Return the [X, Y] coordinate for the center point of the cell that contains the specified text.  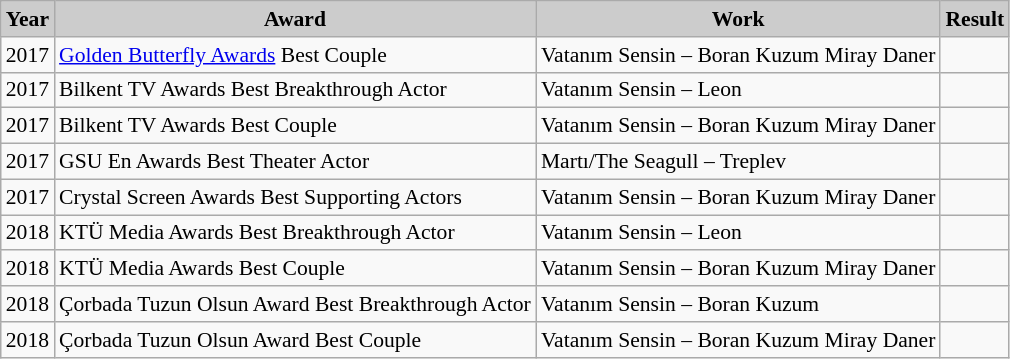
Bilkent TV Awards Best Couple [295, 126]
Çorbada Tuzun Olsun Award Best Breakthrough Actor [295, 304]
Çorbada Tuzun Olsun Award Best Couple [295, 340]
KTÜ Media Awards Best Couple [295, 269]
Martı/The Seagull – Treplev [738, 162]
Work [738, 19]
Result [974, 19]
KTÜ Media Awards Best Breakthrough Actor [295, 233]
Vatanım Sensin – Boran Kuzum [738, 304]
Year [28, 19]
Golden Butterfly Awards Best Couple [295, 55]
GSU En Awards Best Theater Actor [295, 162]
Award [295, 19]
Bilkent TV Awards Best Breakthrough Actor [295, 90]
Crystal Screen Awards Best Supporting Actors [295, 197]
